For the text-containing cell, return its midpoint in [x, y] coordinate format. 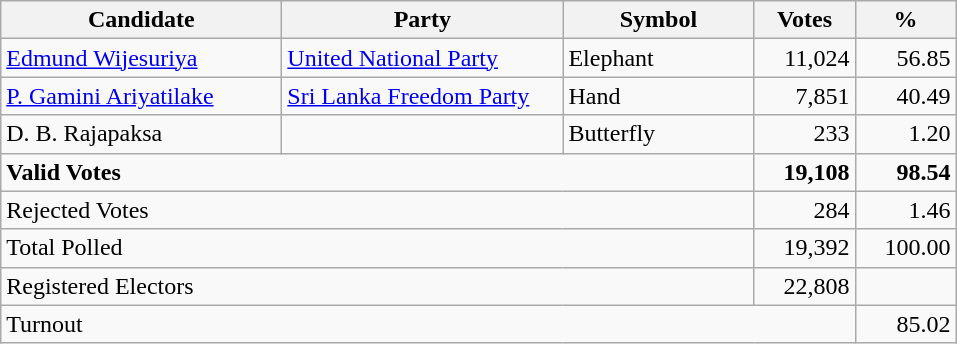
Sri Lanka Freedom Party [422, 96]
284 [804, 210]
40.49 [906, 96]
Registered Electors [378, 286]
Hand [658, 96]
11,024 [804, 58]
Edmund Wijesuriya [142, 58]
Candidate [142, 20]
1.46 [906, 210]
100.00 [906, 248]
Rejected Votes [378, 210]
19,392 [804, 248]
98.54 [906, 172]
Party [422, 20]
22,808 [804, 286]
United National Party [422, 58]
Votes [804, 20]
56.85 [906, 58]
19,108 [804, 172]
233 [804, 134]
Symbol [658, 20]
7,851 [804, 96]
Butterfly [658, 134]
Valid Votes [378, 172]
P. Gamini Ariyatilake [142, 96]
85.02 [906, 324]
Turnout [428, 324]
% [906, 20]
Elephant [658, 58]
D. B. Rajapaksa [142, 134]
1.20 [906, 134]
Total Polled [378, 248]
